Find where the given text appears and provide that cell's center as (x, y) coordinate. 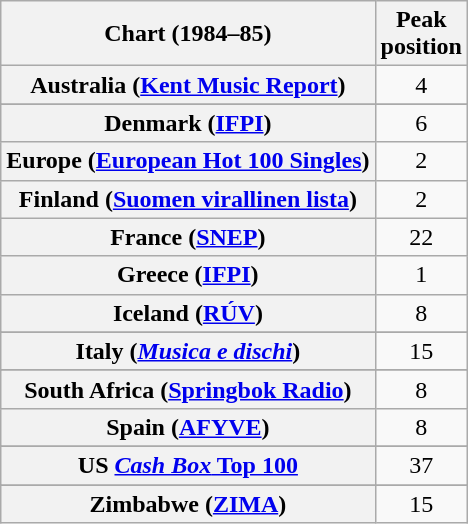
Europe (European Hot 100 Singles) (188, 161)
1 (421, 275)
Finland (Suomen virallinen lista) (188, 199)
Denmark (IFPI) (188, 123)
Zimbabwe (ZIMA) (188, 503)
US Cash Box Top 100 (188, 465)
South Africa (Springbok Radio) (188, 389)
Peakposition (421, 34)
Chart (1984–85) (188, 34)
22 (421, 237)
Italy (Musica e dischi) (188, 351)
37 (421, 465)
Greece (IFPI) (188, 275)
6 (421, 123)
Iceland (RÚV) (188, 313)
Australia (Kent Music Report) (188, 85)
4 (421, 85)
Spain (AFYVE) (188, 427)
France (SNEP) (188, 237)
